From the cell containing the given text, extract its center point as (X, Y) coordinate. 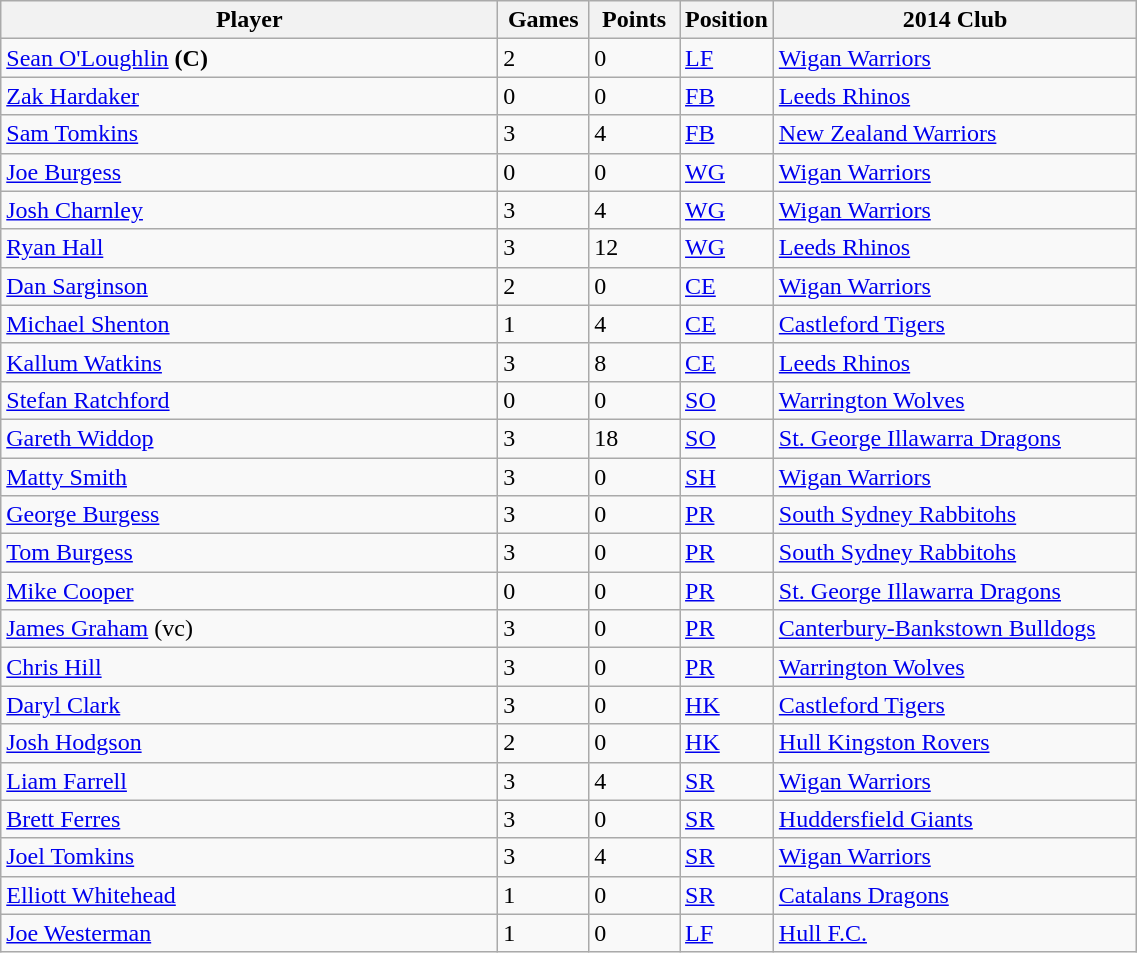
Tom Burgess (250, 553)
Dan Sarginson (250, 286)
Josh Charnley (250, 210)
Joe Westerman (250, 933)
James Graham (vc) (250, 629)
Position (727, 20)
Sean O'Loughlin (C) (250, 58)
SH (727, 477)
8 (634, 362)
Joe Burgess (250, 172)
Joel Tomkins (250, 857)
Huddersfield Giants (955, 819)
Hull Kingston Rovers (955, 743)
Mike Cooper (250, 591)
12 (634, 248)
Canterbury-Bankstown Bulldogs (955, 629)
18 (634, 438)
Player (250, 20)
Points (634, 20)
New Zealand Warriors (955, 134)
Catalans Dragons (955, 895)
Michael Shenton (250, 324)
Brett Ferres (250, 819)
Ryan Hall (250, 248)
Liam Farrell (250, 781)
Sam Tomkins (250, 134)
Kallum Watkins (250, 362)
Games (544, 20)
Elliott Whitehead (250, 895)
2014 Club (955, 20)
Gareth Widdop (250, 438)
George Burgess (250, 515)
Stefan Ratchford (250, 400)
Chris Hill (250, 667)
Matty Smith (250, 477)
Zak Hardaker (250, 96)
Josh Hodgson (250, 743)
Daryl Clark (250, 705)
Hull F.C. (955, 933)
